Detect which cell encompasses the target text, then output its (x, y) center coordinate. 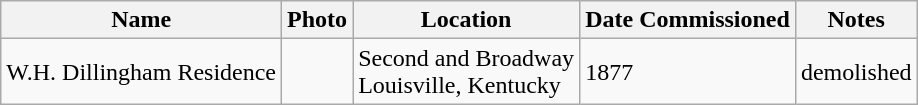
Photo (318, 20)
Second and Broadway Louisville, Kentucky (466, 72)
Date Commissioned (688, 20)
1877 (688, 72)
W.H. Dillingham Residence (142, 72)
demolished (856, 72)
Location (466, 20)
Name (142, 20)
Notes (856, 20)
